Find where the given text appears and provide that cell's center as (X, Y) coordinate. 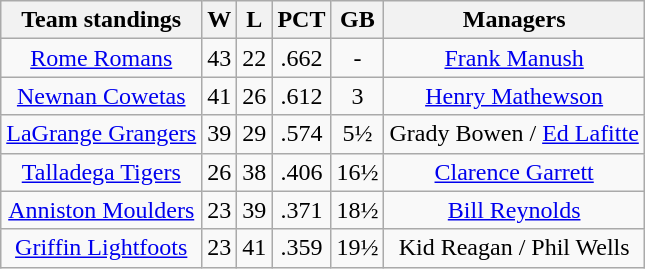
PCT (302, 20)
18½ (358, 210)
Grady Bowen / Ed Lafitte (514, 134)
19½ (358, 248)
L (254, 20)
16½ (358, 172)
3 (358, 96)
5½ (358, 134)
Anniston Moulders (102, 210)
LaGrange Grangers (102, 134)
- (358, 58)
Griffin Lightfoots (102, 248)
W (220, 20)
.371 (302, 210)
.406 (302, 172)
Clarence Garrett (514, 172)
Henry Mathewson (514, 96)
Newnan Cowetas (102, 96)
Managers (514, 20)
Bill Reynolds (514, 210)
.574 (302, 134)
Team standings (102, 20)
38 (254, 172)
43 (220, 58)
Talladega Tigers (102, 172)
GB (358, 20)
.359 (302, 248)
Kid Reagan / Phil Wells (514, 248)
.612 (302, 96)
22 (254, 58)
.662 (302, 58)
29 (254, 134)
Rome Romans (102, 58)
Frank Manush (514, 58)
